Return the [X, Y] coordinate for the center point of the cell that contains the specified text.  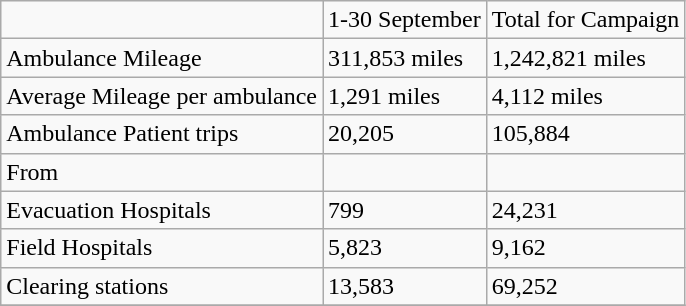
9,162 [586, 248]
105,884 [586, 134]
311,853 miles [405, 58]
Ambulance Patient trips [162, 134]
1-30 September [405, 20]
5,823 [405, 248]
From [162, 172]
799 [405, 210]
Ambulance Mileage [162, 58]
Total for Campaign [586, 20]
1,291 miles [405, 96]
1,242,821 miles [586, 58]
20,205 [405, 134]
4,112 miles [586, 96]
Evacuation Hospitals [162, 210]
Clearing stations [162, 286]
Field Hospitals [162, 248]
Average Mileage per ambulance [162, 96]
69,252 [586, 286]
24,231 [586, 210]
13,583 [405, 286]
